For the text-containing cell, return its midpoint in [x, y] coordinate format. 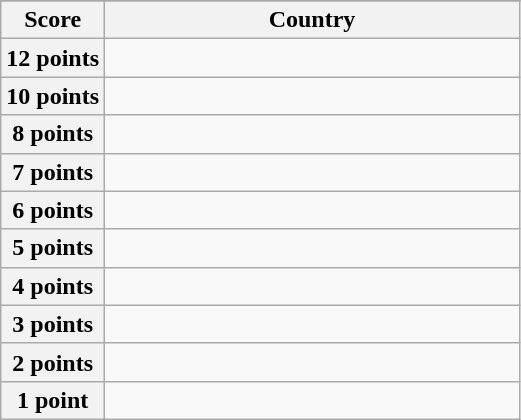
12 points [53, 58]
5 points [53, 248]
8 points [53, 134]
3 points [53, 324]
7 points [53, 172]
6 points [53, 210]
Score [53, 20]
2 points [53, 362]
4 points [53, 286]
Country [312, 20]
1 point [53, 400]
10 points [53, 96]
